Provide the (X, Y) coordinate of the cell's center where the given text is located.  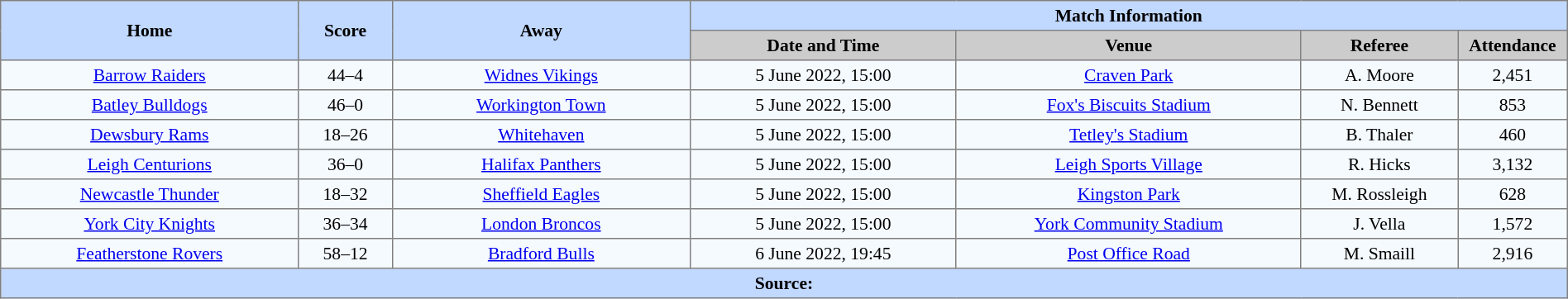
2,451 (1513, 75)
Away (541, 31)
58–12 (346, 254)
628 (1513, 194)
Batley Bulldogs (150, 105)
6 June 2022, 19:45 (823, 254)
Widnes Vikings (541, 75)
N. Bennett (1379, 105)
J. Vella (1379, 224)
18–26 (346, 135)
3,132 (1513, 164)
York City Knights (150, 224)
Halifax Panthers (541, 164)
Fox's Biscuits Stadium (1128, 105)
1,572 (1513, 224)
York Community Stadium (1128, 224)
Newcastle Thunder (150, 194)
M. Smaill (1379, 254)
2,916 (1513, 254)
46–0 (346, 105)
18–32 (346, 194)
Source: (784, 283)
B. Thaler (1379, 135)
Home (150, 31)
Whitehaven (541, 135)
Date and Time (823, 45)
Kingston Park (1128, 194)
Bradford Bulls (541, 254)
Venue (1128, 45)
36–0 (346, 164)
Post Office Road (1128, 254)
R. Hicks (1379, 164)
M. Rossleigh (1379, 194)
460 (1513, 135)
Barrow Raiders (150, 75)
Attendance (1513, 45)
853 (1513, 105)
Match Information (1128, 16)
44–4 (346, 75)
Leigh Sports Village (1128, 164)
Tetley's Stadium (1128, 135)
Score (346, 31)
Dewsbury Rams (150, 135)
Leigh Centurions (150, 164)
Craven Park (1128, 75)
Workington Town (541, 105)
Featherstone Rovers (150, 254)
London Broncos (541, 224)
36–34 (346, 224)
A. Moore (1379, 75)
Referee (1379, 45)
Sheffield Eagles (541, 194)
